Determine the (X, Y) coordinate at the center of the cell enclosing the given text.  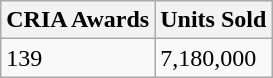
139 (78, 58)
7,180,000 (214, 58)
CRIA Awards (78, 20)
Units Sold (214, 20)
